Scan for the cell matching the given text and deliver its [x, y] coordinate at center. 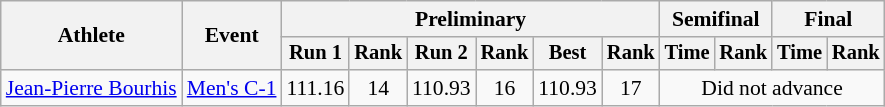
Did not advance [772, 88]
16 [505, 88]
111.16 [316, 88]
Best [568, 54]
Men's C-1 [232, 88]
Semifinal [716, 19]
Final [828, 19]
Run 1 [316, 54]
Run 2 [442, 54]
Jean-Pierre Bourhis [92, 88]
Event [232, 36]
17 [631, 88]
Athlete [92, 36]
14 [378, 88]
Preliminary [471, 19]
